Provide the [X, Y] coordinate of the cell's center where the given text is located.  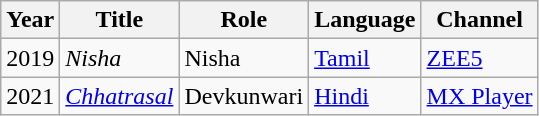
2019 [30, 58]
Role [244, 20]
Chhatrasal [120, 96]
2021 [30, 96]
MX Player [480, 96]
ZEE5 [480, 58]
Title [120, 20]
Language [365, 20]
Devkunwari [244, 96]
Channel [480, 20]
Hindi [365, 96]
Tamil [365, 58]
Year [30, 20]
